Determine the [X, Y] coordinate at the center of the cell enclosing the given text.  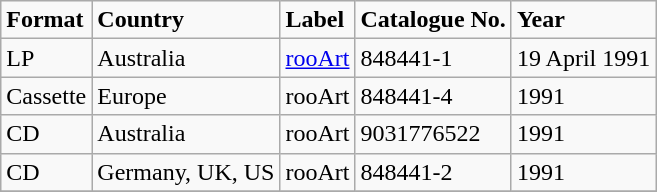
Format [46, 20]
19 April 1991 [583, 58]
Germany, UK, US [186, 172]
Catalogue No. [433, 20]
Cassette [46, 96]
Label [318, 20]
9031776522 [433, 134]
Europe [186, 96]
Country [186, 20]
LP [46, 58]
Year [583, 20]
848441-1 [433, 58]
848441-4 [433, 96]
848441-2 [433, 172]
